Return [X, Y] of the center of cell containing provided text 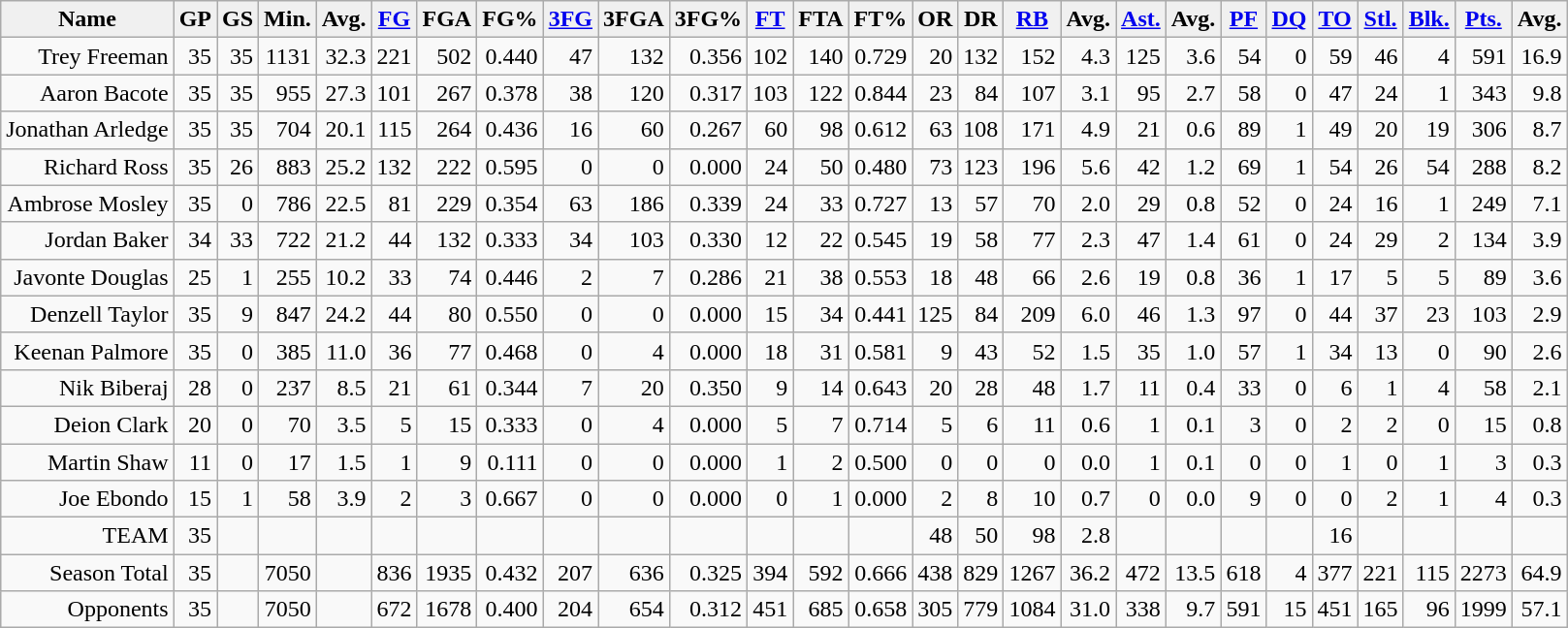
74 [447, 277]
0.666 [880, 573]
96 [1429, 610]
Ambrose Mosley [87, 204]
0.436 [510, 130]
Martin Shaw [87, 462]
Opponents [87, 610]
204 [570, 610]
883 [288, 167]
FG% [510, 19]
9.7 [1193, 610]
3FG [570, 19]
0.658 [880, 610]
618 [1243, 573]
Aaron Bacote [87, 93]
2.7 [1193, 93]
57.1 [1540, 610]
43 [981, 351]
0.500 [880, 462]
0.612 [880, 130]
472 [1141, 573]
306 [1484, 130]
636 [634, 573]
21.2 [343, 240]
0.330 [708, 240]
24.2 [343, 314]
Stl. [1381, 19]
1.3 [1193, 314]
Denzell Taylor [87, 314]
20.1 [343, 130]
GS [239, 19]
4.3 [1088, 56]
288 [1484, 167]
Jonathan Arledge [87, 130]
TO [1334, 19]
FT% [880, 19]
140 [820, 56]
1.0 [1193, 351]
722 [288, 240]
0.354 [510, 204]
1678 [447, 610]
385 [288, 351]
264 [447, 130]
FTA [820, 19]
0.7 [1088, 499]
5.6 [1088, 167]
TEAM [87, 536]
207 [570, 573]
1267 [1032, 573]
0.446 [510, 277]
8.2 [1540, 167]
1999 [1484, 610]
0.356 [708, 56]
0.440 [510, 56]
152 [1032, 56]
11.0 [343, 351]
22.5 [343, 204]
Trey Freeman [87, 56]
8.5 [343, 388]
32.3 [343, 56]
10.2 [343, 277]
0.727 [880, 204]
1.7 [1088, 388]
134 [1484, 240]
955 [288, 93]
DQ [1290, 19]
779 [981, 610]
1084 [1032, 610]
102 [770, 56]
592 [820, 573]
0.441 [880, 314]
27.3 [343, 93]
64.9 [1540, 573]
123 [981, 167]
Richard Ross [87, 167]
343 [1484, 93]
672 [394, 610]
685 [820, 610]
2.8 [1088, 536]
FG [394, 19]
GP [195, 19]
338 [1141, 610]
0.111 [510, 462]
1.4 [1193, 240]
Season Total [87, 573]
836 [394, 573]
Nik Biberaj [87, 388]
0.317 [708, 93]
3.1 [1088, 93]
Pts. [1484, 19]
267 [447, 93]
0.400 [510, 610]
Javonte Douglas [87, 277]
305 [935, 610]
2.3 [1088, 240]
8.7 [1540, 130]
2.1 [1540, 388]
97 [1243, 314]
0.378 [510, 93]
FGA [447, 19]
0.553 [880, 277]
0.344 [510, 388]
0.595 [510, 167]
249 [1484, 204]
0.4 [1193, 388]
42 [1141, 167]
8 [981, 499]
Joe Ebondo [87, 499]
22 [820, 240]
704 [288, 130]
0.729 [880, 56]
9.8 [1540, 93]
829 [981, 573]
25 [195, 277]
Blk. [1429, 19]
438 [935, 573]
3.5 [343, 424]
Keenan Palmore [87, 351]
49 [1334, 130]
PF [1243, 19]
DR [981, 19]
1.2 [1193, 167]
654 [634, 610]
0.325 [708, 573]
31.0 [1088, 610]
108 [981, 130]
2273 [1484, 573]
1131 [288, 56]
2.9 [1540, 314]
16.9 [1540, 56]
Deion Clark [87, 424]
10 [1032, 499]
Name [87, 19]
196 [1032, 167]
229 [447, 204]
0.432 [510, 573]
81 [394, 204]
OR [935, 19]
RB [1032, 19]
1935 [447, 573]
12 [770, 240]
90 [1484, 351]
80 [447, 314]
0.844 [880, 93]
237 [288, 388]
4.9 [1088, 130]
165 [1381, 610]
66 [1032, 277]
394 [770, 573]
69 [1243, 167]
Ast. [1141, 19]
0.480 [880, 167]
101 [394, 93]
255 [288, 277]
222 [447, 167]
0.545 [880, 240]
120 [634, 93]
107 [1032, 93]
25.2 [343, 167]
0.468 [510, 351]
0.643 [880, 388]
171 [1032, 130]
FT [770, 19]
0.312 [708, 610]
37 [1381, 314]
7.1 [1540, 204]
Jordan Baker [87, 240]
0.550 [510, 314]
186 [634, 204]
59 [1334, 56]
377 [1334, 573]
0.714 [880, 424]
95 [1141, 93]
3FG% [708, 19]
0.286 [708, 277]
786 [288, 204]
14 [820, 388]
209 [1032, 314]
0.350 [708, 388]
0.667 [510, 499]
13.5 [1193, 573]
502 [447, 56]
0.267 [708, 130]
0.581 [880, 351]
0.339 [708, 204]
73 [935, 167]
847 [288, 314]
2.0 [1088, 204]
36.2 [1088, 573]
6.0 [1088, 314]
Min. [288, 19]
3FGA [634, 19]
31 [820, 351]
122 [820, 93]
